Return [x, y] of the center of cell containing provided text 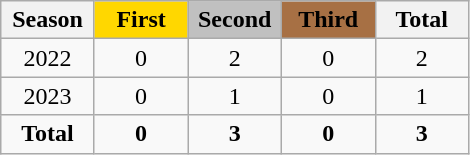
Third [328, 20]
First [141, 20]
2023 [48, 96]
Season [48, 20]
Second [235, 20]
2022 [48, 58]
